Locate the cell with the specified text and output its (X, Y) center coordinate. 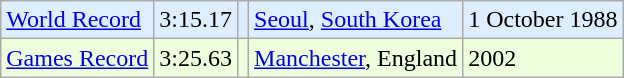
Games Record (78, 58)
World Record (78, 20)
2002 (543, 58)
Seoul, South Korea (356, 20)
Manchester, England (356, 58)
1 October 1988 (543, 20)
3:15.17 (196, 20)
3:25.63 (196, 58)
